Capture the cell that displays the provided text and extract its [x, y] central coordinate. 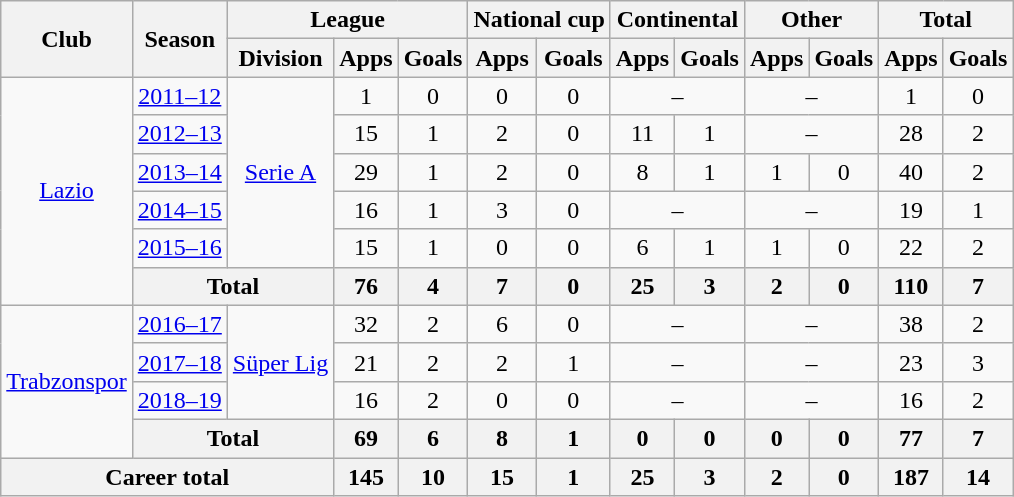
Continental [677, 20]
2016–17 [180, 324]
76 [366, 286]
2013–14 [180, 172]
14 [978, 477]
40 [911, 172]
23 [911, 362]
28 [911, 134]
4 [433, 286]
League [348, 20]
29 [366, 172]
2011–12 [180, 96]
19 [911, 210]
38 [911, 324]
77 [911, 438]
110 [911, 286]
Division [280, 58]
22 [911, 248]
2018–19 [180, 400]
32 [366, 324]
Trabzonspor [67, 381]
2017–18 [180, 362]
10 [433, 477]
145 [366, 477]
National cup [539, 20]
2012–13 [180, 134]
Club [67, 39]
69 [366, 438]
Serie A [280, 172]
2015–16 [180, 248]
21 [366, 362]
Lazio [67, 191]
Other [811, 20]
Süper Lig [280, 362]
2014–15 [180, 210]
Career total [168, 477]
Season [180, 39]
187 [911, 477]
11 [642, 134]
